Detect which cell encompasses the target text, then output its (X, Y) center coordinate. 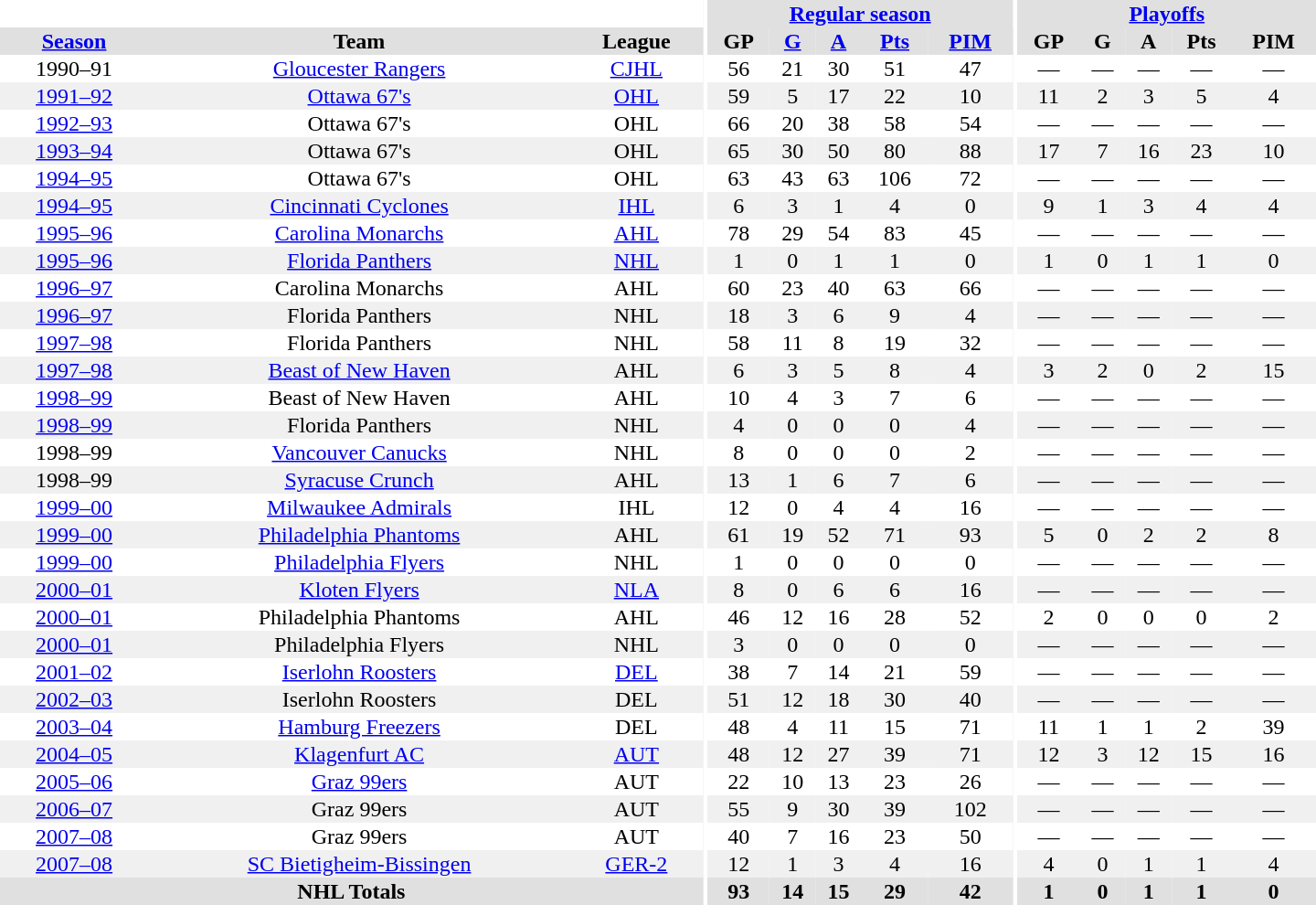
NHL Totals (351, 891)
78 (738, 233)
NLA (636, 590)
27 (838, 754)
47 (971, 69)
1992–93 (74, 123)
Milwaukee Admirals (359, 507)
72 (971, 178)
Syracuse Crunch (359, 480)
60 (738, 288)
2004–05 (74, 754)
80 (896, 151)
2001–02 (74, 672)
28 (896, 617)
32 (971, 343)
2005–06 (74, 782)
2006–07 (74, 809)
65 (738, 151)
106 (896, 178)
102 (971, 809)
CJHL (636, 69)
Vancouver Canucks (359, 452)
2002–03 (74, 699)
46 (738, 617)
SC Bietigheim-Bissingen (359, 864)
88 (971, 151)
45 (971, 233)
Playoffs (1167, 14)
Gloucester Rangers (359, 69)
Klagenfurt AC (359, 754)
43 (792, 178)
42 (971, 891)
Cincinnati Cyclones (359, 206)
1993–94 (74, 151)
GER-2 (636, 864)
55 (738, 809)
61 (738, 535)
26 (971, 782)
2003–04 (74, 727)
20 (792, 123)
League (636, 41)
Hamburg Freezers (359, 727)
Season (74, 41)
56 (738, 69)
Kloten Flyers (359, 590)
83 (896, 233)
Regular season (860, 14)
1991–92 (74, 96)
1990–91 (74, 69)
Team (359, 41)
